Return the (X, Y) coordinate for the center point of the cell that contains the specified text.  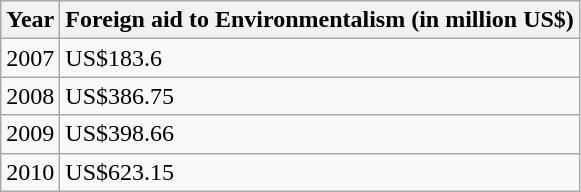
2009 (30, 134)
US$386.75 (320, 96)
2008 (30, 96)
2010 (30, 172)
US$398.66 (320, 134)
Foreign aid to Environmentalism (in million US$) (320, 20)
Year (30, 20)
US$183.6 (320, 58)
US$623.15 (320, 172)
2007 (30, 58)
